From the cell containing the given text, extract its center point as (x, y) coordinate. 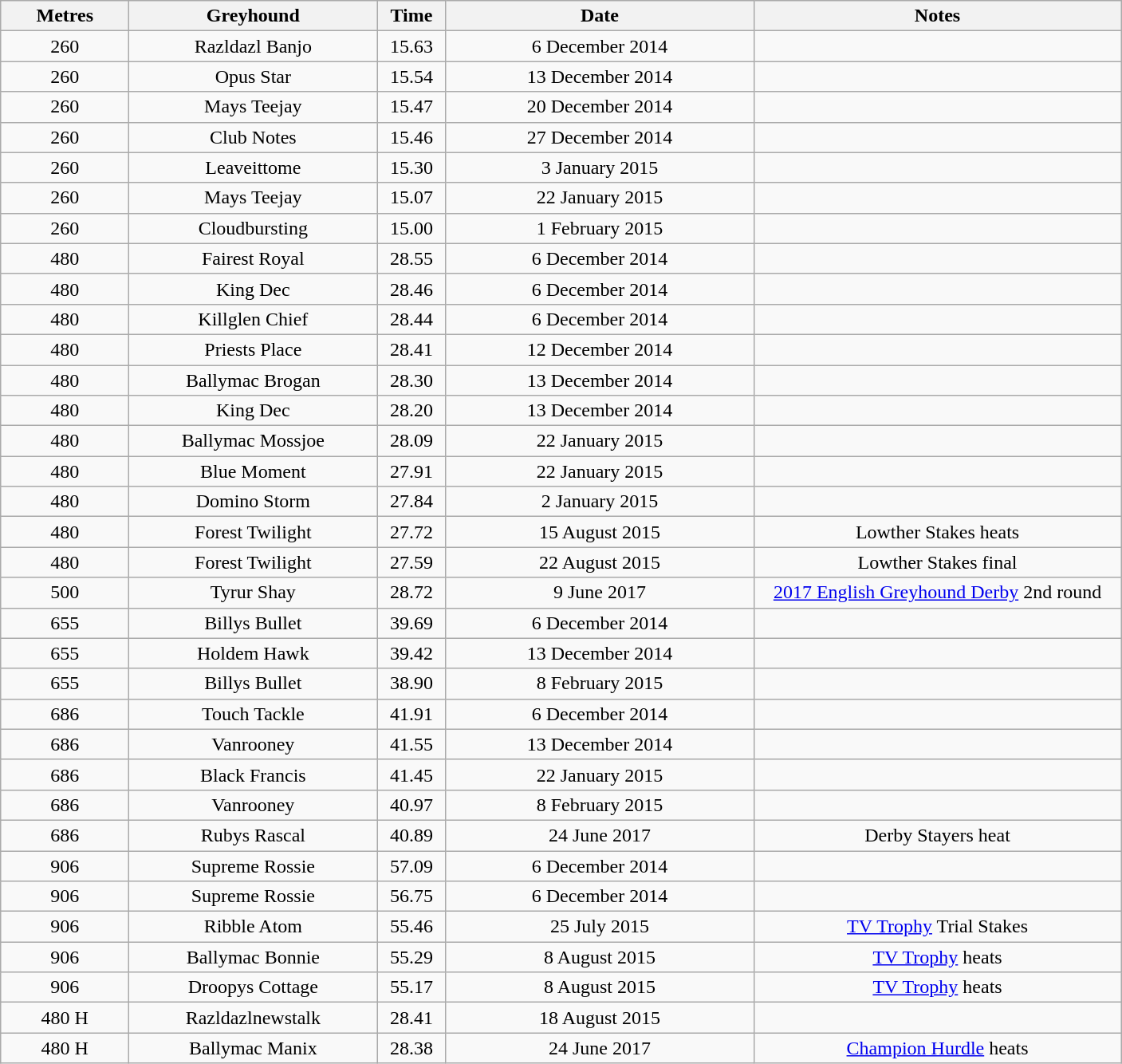
Ballymac Bonnie (254, 957)
Tyrur Shay (254, 593)
Greyhound (254, 16)
Fairest Royal (254, 258)
40.97 (411, 805)
Date (600, 16)
27.84 (411, 502)
18 August 2015 (600, 1018)
Ribble Atom (254, 927)
55.17 (411, 987)
Razldazlnewstalk (254, 1018)
28.72 (411, 593)
Ballymac Brogan (254, 380)
55.46 (411, 927)
2 January 2015 (600, 502)
15 August 2015 (600, 532)
28.30 (411, 380)
Priests Place (254, 349)
Champion Hurdle heats (938, 1048)
Notes (938, 16)
25 July 2015 (600, 927)
TV Trophy Trial Stakes (938, 927)
15.54 (411, 77)
15.30 (411, 167)
41.45 (411, 774)
1 February 2015 (600, 228)
15.47 (411, 107)
27.59 (411, 562)
15.46 (411, 137)
39.69 (411, 623)
12 December 2014 (600, 349)
Leaveittome (254, 167)
20 December 2014 (600, 107)
Club Notes (254, 137)
Touch Tackle (254, 714)
Razldazl Banjo (254, 46)
3 January 2015 (600, 167)
28.09 (411, 441)
41.55 (411, 744)
Domino Storm (254, 502)
22 August 2015 (600, 562)
28.38 (411, 1048)
27.91 (411, 471)
Droopys Cottage (254, 987)
Ballymac Mossjoe (254, 441)
38.90 (411, 684)
Lowther Stakes heats (938, 532)
Opus Star (254, 77)
2017 English Greyhound Derby 2nd round (938, 593)
28.55 (411, 258)
28.46 (411, 289)
55.29 (411, 957)
500 (65, 593)
40.89 (411, 835)
39.42 (411, 653)
Time (411, 16)
57.09 (411, 865)
28.20 (411, 411)
Ballymac Manix (254, 1048)
28.44 (411, 319)
Holdem Hawk (254, 653)
27.72 (411, 532)
Black Francis (254, 774)
Rubys Rascal (254, 835)
15.00 (411, 228)
Derby Stayers heat (938, 835)
27 December 2014 (600, 137)
41.91 (411, 714)
Blue Moment (254, 471)
Metres (65, 16)
Killglen Chief (254, 319)
15.07 (411, 198)
Lowther Stakes final (938, 562)
9 June 2017 (600, 593)
Cloudbursting (254, 228)
15.63 (411, 46)
56.75 (411, 897)
